Return the (x, y) coordinate for the center point of the cell that contains the specified text.  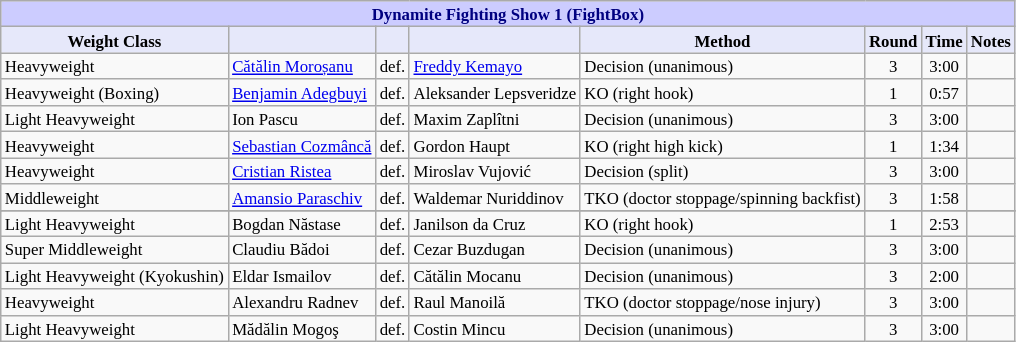
Ion Pascu (302, 119)
Sebastian Cozmâncă (302, 145)
Time (944, 40)
Notes (991, 40)
Amansio Paraschiv (302, 197)
Cătălin Mocanu (494, 276)
Waldemar Nuriddinov (494, 197)
Middleweight (114, 197)
Alexandru Radnev (302, 302)
Decision (split) (722, 171)
Janilson da Cruz (494, 224)
1:58 (944, 197)
Freddy Kemayo (494, 66)
Gordon Haupt (494, 145)
TKO (doctor stoppage/spinning backfist) (722, 197)
Round (894, 40)
Dynamite Fighting Show 1 (FightBox) (508, 14)
Mădălin Mogoş (302, 328)
1:34 (944, 145)
Eldar Ismailov (302, 276)
Miroslav Vujović (494, 171)
Method (722, 40)
Cristian Ristea (302, 171)
2:00 (944, 276)
Costin Mincu (494, 328)
Benjamin Adegbuyi (302, 93)
0:57 (944, 93)
Cătălin Moroșanu (302, 66)
Bogdan Năstase (302, 224)
Cezar Buzdugan (494, 250)
Heavyweight (Boxing) (114, 93)
2:53 (944, 224)
Aleksander Lepsveridze (494, 93)
Raul Manoilă (494, 302)
Weight Class (114, 40)
Light Heavyweight (Kyokushin) (114, 276)
TKO (doctor stoppage/nose injury) (722, 302)
Maxim Zaplîtni (494, 119)
Claudiu Bădoi (302, 250)
Super Middleweight (114, 250)
KO (right high kick) (722, 145)
